Provide the (x, y) coordinate of the cell's center where the given text is located.  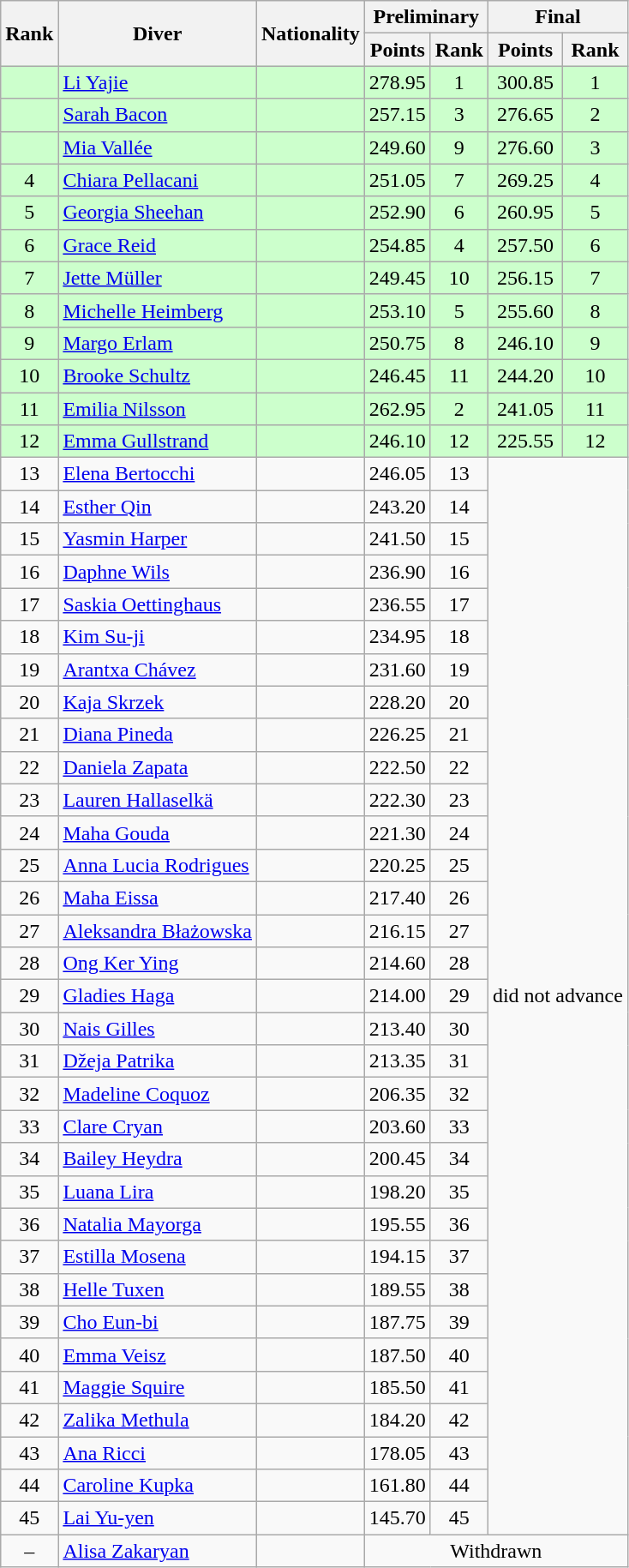
Džeja Patrika (158, 1061)
251.05 (398, 180)
216.15 (398, 930)
234.95 (398, 637)
Helle Tuxen (158, 1289)
278.95 (398, 82)
Lai Yu-yen (158, 1518)
206.35 (398, 1094)
Kim Su-ji (158, 637)
249.60 (398, 147)
252.90 (398, 213)
Gladies Haga (158, 996)
200.45 (398, 1159)
Luana Lira (158, 1192)
236.55 (398, 604)
198.20 (398, 1192)
Nationality (311, 33)
Daniela Zapata (158, 767)
195.55 (398, 1224)
178.05 (398, 1453)
Natalia Mayorga (158, 1224)
222.50 (398, 767)
213.35 (398, 1061)
Daphne Wils (158, 572)
300.85 (524, 82)
220.25 (398, 865)
241.05 (524, 409)
203.60 (398, 1126)
221.30 (398, 832)
Preliminary (426, 17)
194.15 (398, 1257)
Madeline Coquoz (158, 1094)
– (29, 1551)
Yasmin Harper (158, 539)
269.25 (524, 180)
Withdrawn (495, 1551)
145.70 (398, 1518)
Zalika Methula (158, 1420)
231.60 (398, 670)
Bailey Heydra (158, 1159)
255.60 (524, 310)
241.50 (398, 539)
Maha Eissa (158, 898)
Lauren Hallaselkä (158, 800)
185.50 (398, 1387)
189.55 (398, 1289)
276.65 (524, 115)
187.75 (398, 1322)
249.45 (398, 278)
236.90 (398, 572)
262.95 (398, 409)
Clare Cryan (158, 1126)
214.00 (398, 996)
Diana Pineda (158, 735)
217.40 (398, 898)
Chiara Pellacani (158, 180)
225.55 (524, 442)
253.10 (398, 310)
226.25 (398, 735)
257.15 (398, 115)
Ana Ricci (158, 1453)
161.80 (398, 1486)
Nais Gilles (158, 1029)
Georgia Sheehan (158, 213)
246.05 (398, 474)
187.50 (398, 1355)
246.45 (398, 375)
Michelle Heimberg (158, 310)
244.20 (524, 375)
Alisa Zakaryan (158, 1551)
228.20 (398, 702)
Grace Reid (158, 245)
Cho Eun-bi (158, 1322)
Saskia Oettinghaus (158, 604)
Final (557, 17)
Anna Lucia Rodrigues (158, 865)
Elena Bertocchi (158, 474)
Esther Qin (158, 507)
Estilla Mosena (158, 1257)
Margo Erlam (158, 343)
Li Yajie (158, 82)
Sarah Bacon (158, 115)
243.20 (398, 507)
Kaja Skrzek (158, 702)
Diver (158, 33)
Maggie Squire (158, 1387)
Emma Gullstrand (158, 442)
276.60 (524, 147)
213.40 (398, 1029)
Ong Ker Ying (158, 964)
Maha Gouda (158, 832)
Jette Müller (158, 278)
257.50 (524, 245)
Mia Vallée (158, 147)
184.20 (398, 1420)
Aleksandra Błażowska (158, 930)
did not advance (557, 996)
Emma Veisz (158, 1355)
Brooke Schultz (158, 375)
Emilia Nilsson (158, 409)
Caroline Kupka (158, 1486)
256.15 (524, 278)
Arantxa Chávez (158, 670)
214.60 (398, 964)
260.95 (524, 213)
250.75 (398, 343)
254.85 (398, 245)
222.30 (398, 800)
